For the text-containing cell, return its midpoint in (X, Y) coordinate format. 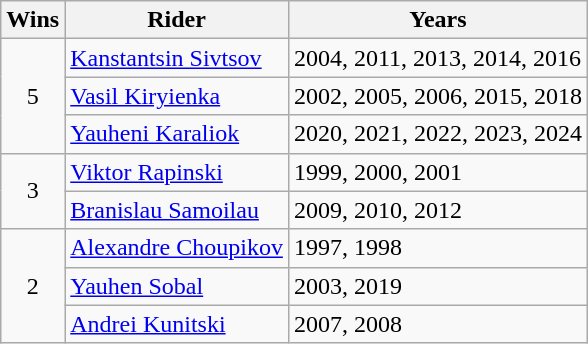
Branislau Samoilau (177, 210)
Rider (177, 20)
2007, 2008 (438, 324)
Yauhen Sobal (177, 286)
Vasil Kiryienka (177, 96)
1999, 2000, 2001 (438, 172)
2002, 2005, 2006, 2015, 2018 (438, 96)
2004, 2011, 2013, 2014, 2016 (438, 58)
5 (33, 96)
3 (33, 191)
Years (438, 20)
2003, 2019 (438, 286)
Viktor Rapinski (177, 172)
1997, 1998 (438, 248)
2 (33, 286)
Wins (33, 20)
Yauheni Karaliok (177, 134)
2009, 2010, 2012 (438, 210)
Alexandre Choupikov (177, 248)
Andrei Kunitski (177, 324)
2020, 2021, 2022, 2023, 2024 (438, 134)
Kanstantsin Sivtsov (177, 58)
